Provide the [x, y] coordinate of the cell's center where the given text is located.  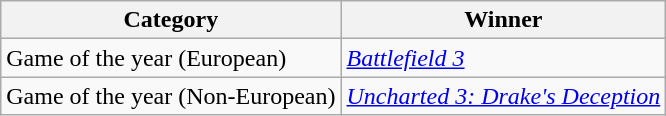
Battlefield 3 [504, 58]
Game of the year (European) [171, 58]
Game of the year (Non-European) [171, 96]
Category [171, 20]
Uncharted 3: Drake's Deception [504, 96]
Winner [504, 20]
